Extract the (X, Y) coordinate from the center of the cell holding the provided text.  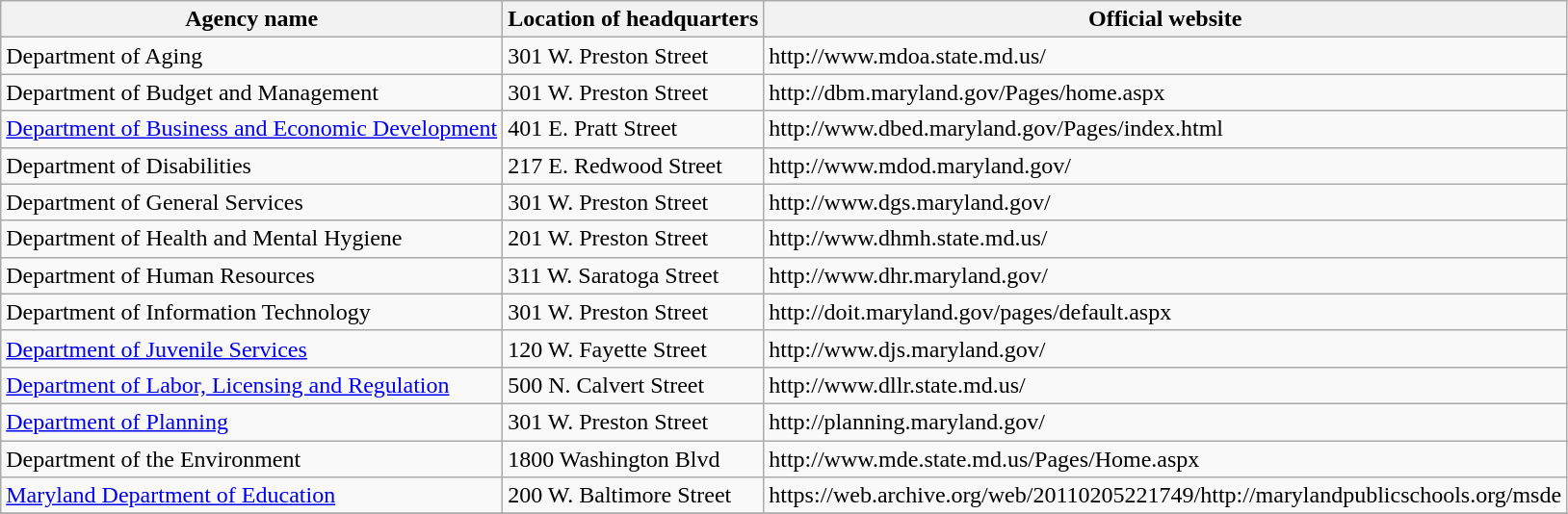
Agency name (252, 19)
Department of Budget and Management (252, 92)
http://planning.maryland.gov/ (1165, 422)
Department of Aging (252, 56)
Department of Juvenile Services (252, 348)
http://www.mdoa.state.md.us/ (1165, 56)
200 W. Baltimore Street (634, 496)
http://www.dhr.maryland.gov/ (1165, 275)
120 W. Fayette Street (634, 348)
Department of Human Resources (252, 275)
http://www.mde.state.md.us/Pages/Home.aspx (1165, 459)
http://www.dbed.maryland.gov/Pages/index.html (1165, 129)
201 W. Preston Street (634, 239)
Department of Labor, Licensing and Regulation (252, 385)
http://www.dgs.maryland.gov/ (1165, 202)
Department of Disabilities (252, 166)
Maryland Department of Education (252, 496)
http://doit.maryland.gov/pages/default.aspx (1165, 312)
Department of Planning (252, 422)
http://www.mdod.maryland.gov/ (1165, 166)
500 N. Calvert Street (634, 385)
1800 Washington Blvd (634, 459)
http://www.dllr.state.md.us/ (1165, 385)
http://dbm.maryland.gov/Pages/home.aspx (1165, 92)
217 E. Redwood Street (634, 166)
http://www.dhmh.state.md.us/ (1165, 239)
Location of headquarters (634, 19)
311 W. Saratoga Street (634, 275)
Department of Health and Mental Hygiene (252, 239)
Department of Business and Economic Development (252, 129)
Department of General Services (252, 202)
https://web.archive.org/web/20110205221749/http://marylandpublicschools.org/msde (1165, 496)
Department of the Environment (252, 459)
Department of Information Technology (252, 312)
Official website (1165, 19)
401 E. Pratt Street (634, 129)
http://www.djs.maryland.gov/ (1165, 348)
